Output the (X, Y) coordinate of the center of the cell containing the given text.  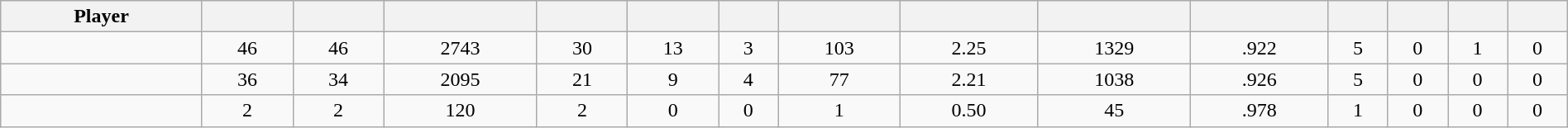
36 (247, 79)
120 (460, 111)
2095 (460, 79)
21 (582, 79)
77 (839, 79)
45 (1115, 111)
2743 (460, 48)
2.21 (968, 79)
Player (101, 17)
34 (338, 79)
.926 (1260, 79)
13 (673, 48)
30 (582, 48)
9 (673, 79)
.922 (1260, 48)
1329 (1115, 48)
3 (748, 48)
1038 (1115, 79)
4 (748, 79)
103 (839, 48)
0.50 (968, 111)
.978 (1260, 111)
2.25 (968, 48)
